Extract the (X, Y) coordinate from the center of the cell holding the provided text.  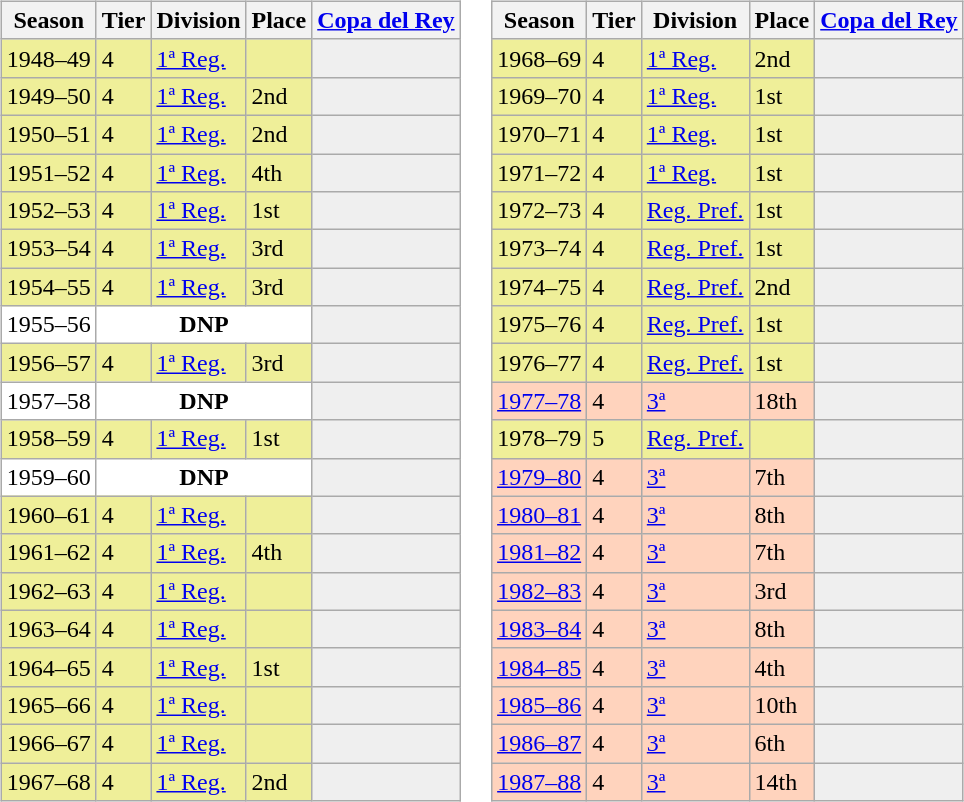
1968–69 (540, 58)
1963–64 (48, 629)
1979–80 (540, 477)
1976–77 (540, 363)
1953–54 (48, 249)
1974–75 (540, 287)
1966–67 (48, 743)
18th (782, 401)
6th (782, 743)
1956–57 (48, 363)
1957–58 (48, 401)
1951–52 (48, 173)
1975–76 (540, 325)
1987–88 (540, 781)
5 (614, 439)
1948–49 (48, 58)
1978–79 (540, 439)
1960–61 (48, 515)
10th (782, 705)
1965–66 (48, 705)
14th (782, 781)
1958–59 (48, 439)
1981–82 (540, 553)
1959–60 (48, 477)
1969–70 (540, 96)
1961–62 (48, 553)
1980–81 (540, 515)
1982–83 (540, 591)
1973–74 (540, 249)
1955–56 (48, 325)
1970–71 (540, 134)
1950–51 (48, 134)
1984–85 (540, 667)
1954–55 (48, 287)
1985–86 (540, 705)
1972–73 (540, 211)
1964–65 (48, 667)
1967–68 (48, 781)
1949–50 (48, 96)
1977–78 (540, 401)
1962–63 (48, 591)
1971–72 (540, 173)
1952–53 (48, 211)
1986–87 (540, 743)
1983–84 (540, 629)
